Search for the cell housing the specified text and yield its (X, Y) center coordinate. 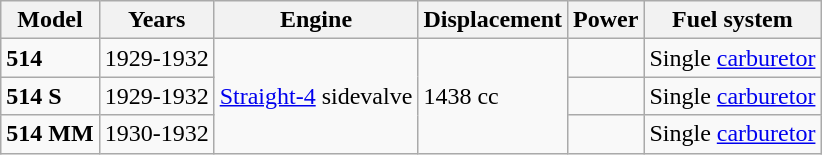
Power (606, 20)
1438 cc (493, 96)
514 MM (50, 134)
Displacement (493, 20)
514 (50, 58)
Model (50, 20)
Straight-4 sidevalve (316, 96)
1930-1932 (156, 134)
Engine (316, 20)
Years (156, 20)
514 S (50, 96)
Fuel system (732, 20)
